From the cell containing the given text, extract its center point as (x, y) coordinate. 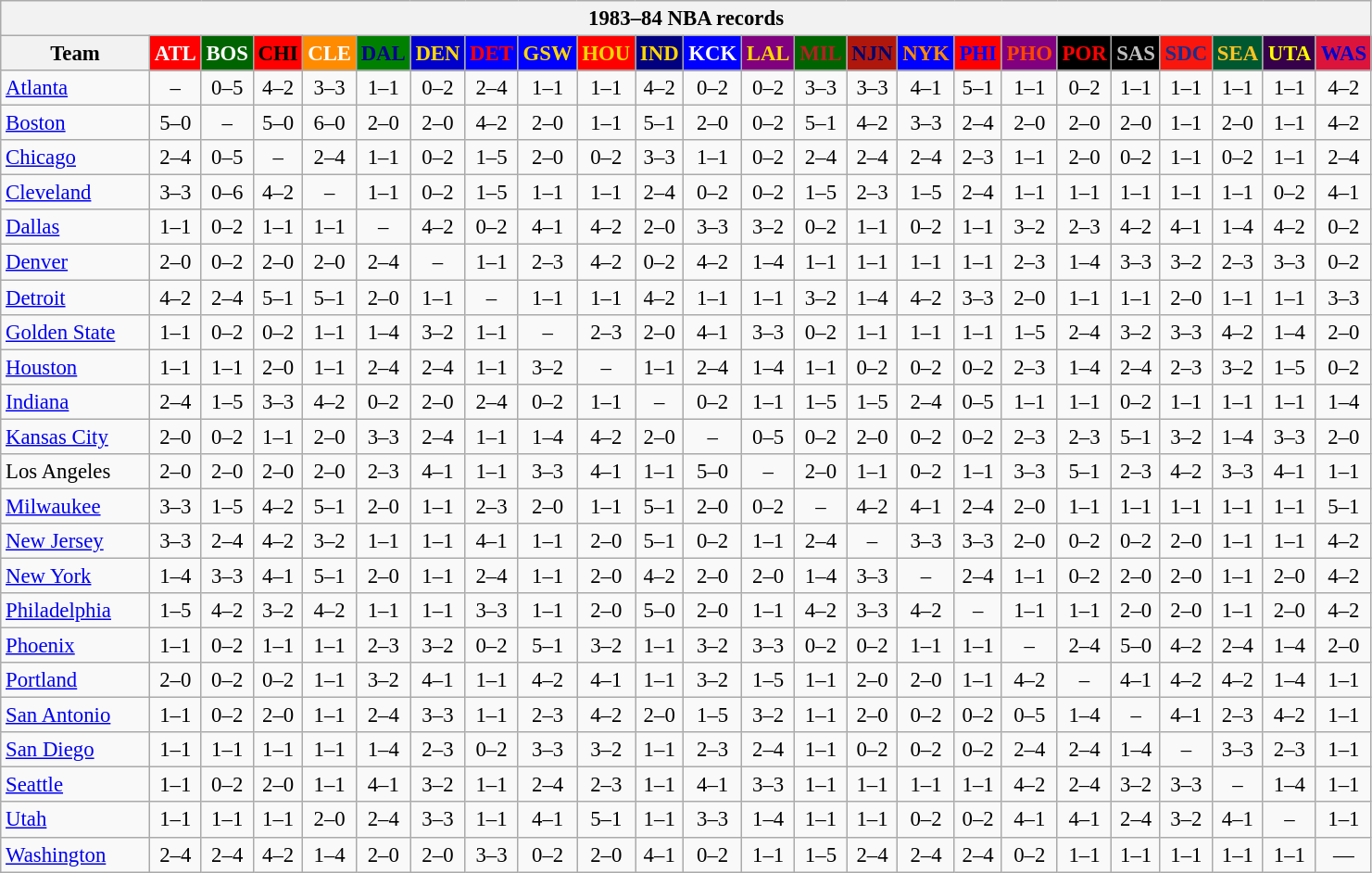
LAL (767, 54)
Milwaukee (76, 506)
— (1343, 854)
MIL (821, 54)
PHO (1029, 54)
Cleveland (76, 193)
SDC (1186, 54)
Portland (76, 680)
CHI (278, 54)
Dallas (76, 227)
New Jersey (76, 541)
Utah (76, 820)
San Antonio (76, 715)
KCK (713, 54)
San Diego (76, 750)
CLE (330, 54)
Philadelphia (76, 611)
POR (1084, 54)
Los Angeles (76, 472)
Chicago (76, 158)
6–0 (330, 123)
Houston (76, 367)
New York (76, 576)
1983–84 NBA records (686, 19)
DAL (384, 54)
IND (660, 54)
Indiana (76, 401)
NYK (926, 54)
GSW (548, 54)
Golden State (76, 332)
HOU (606, 54)
SAS (1136, 54)
Washington (76, 854)
ATL (175, 54)
SEA (1238, 54)
Detroit (76, 297)
0–6 (227, 193)
PHI (978, 54)
NJN (873, 54)
BOS (227, 54)
Team (76, 54)
DET (491, 54)
Kansas City (76, 436)
Boston (76, 123)
DEN (437, 54)
UTA (1290, 54)
Denver (76, 262)
Atlanta (76, 88)
Phoenix (76, 646)
WAS (1343, 54)
Seattle (76, 785)
